Return [X, Y] of the center of cell containing provided text 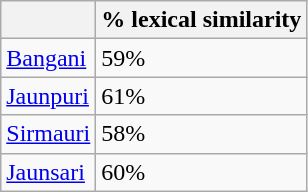
58% [202, 134]
60% [202, 172]
61% [202, 96]
Sirmauri [48, 134]
Bangani [48, 58]
Jaunpuri [48, 96]
Jaunsari [48, 172]
59% [202, 58]
% lexical similarity [202, 20]
